Identify which cell holds the provided text, then report its [X, Y] central coordinate. 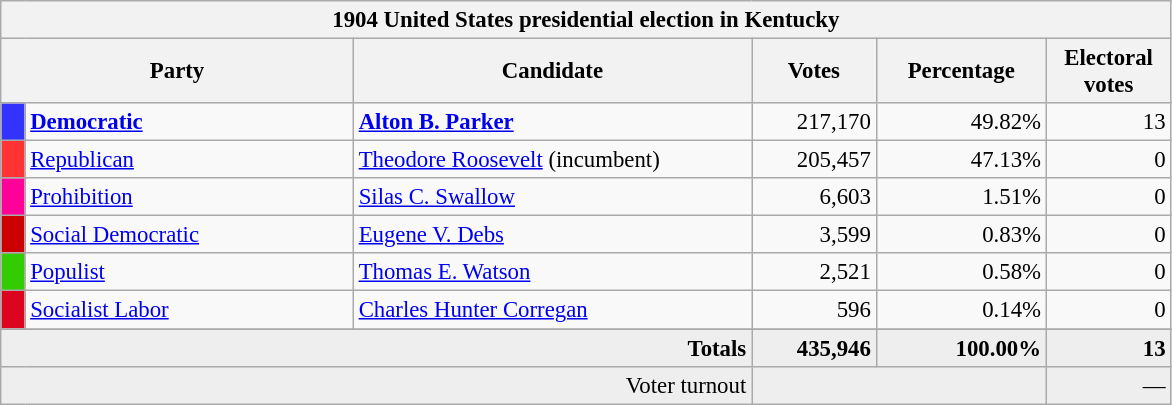
Theodore Roosevelt (incumbent) [552, 160]
— [1108, 385]
Percentage [961, 72]
596 [814, 310]
Totals [376, 348]
Republican [189, 160]
Charles Hunter Corregan [552, 310]
1904 United States presidential election in Kentucky [586, 20]
Socialist Labor [189, 310]
Candidate [552, 72]
6,603 [814, 197]
Alton B. Parker [552, 122]
100.00% [961, 348]
0.83% [961, 235]
Votes [814, 72]
Eugene V. Debs [552, 235]
205,457 [814, 160]
Democratic [189, 122]
Electoral votes [1108, 72]
Populist [189, 273]
49.82% [961, 122]
Voter turnout [376, 385]
Party [178, 72]
Thomas E. Watson [552, 273]
Prohibition [189, 197]
1.51% [961, 197]
Social Democratic [189, 235]
217,170 [814, 122]
Silas C. Swallow [552, 197]
0.14% [961, 310]
0.58% [961, 273]
435,946 [814, 348]
2,521 [814, 273]
47.13% [961, 160]
3,599 [814, 235]
